Pinpoint the cell where the given text exists, returning its [x, y] midpoint coordinate. 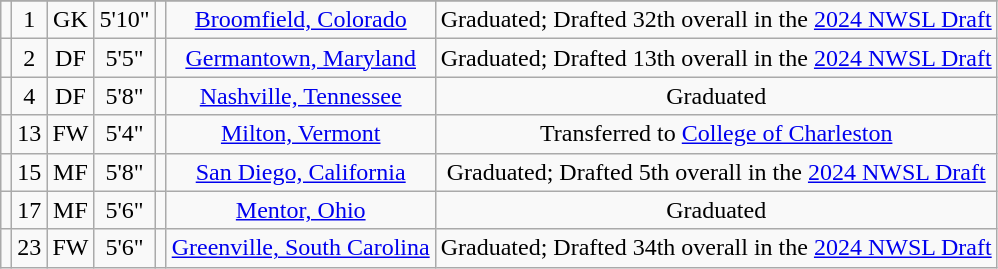
4 [30, 96]
2 [30, 58]
17 [30, 210]
GK [70, 20]
Graduated; Drafted 32th overall in the 2024 NWSL Draft [716, 20]
Graduated; Drafted 34th overall in the 2024 NWSL Draft [716, 248]
Graduated; Drafted 5th overall in the 2024 NWSL Draft [716, 172]
Graduated; Drafted 13th overall in the 2024 NWSL Draft [716, 58]
5'4" [124, 134]
Greenville, South Carolina [300, 248]
1 [30, 20]
Germantown, Maryland [300, 58]
Milton, Vermont [300, 134]
23 [30, 248]
Mentor, Ohio [300, 210]
13 [30, 134]
5'10" [124, 20]
Broomfield, Colorado [300, 20]
Nashville, Tennessee [300, 96]
15 [30, 172]
San Diego, California [300, 172]
5'5" [124, 58]
Transferred to College of Charleston [716, 134]
